Find where the given text appears and provide that cell's center as [x, y] coordinate. 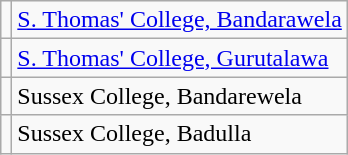
Sussex College, Bandarewela [180, 96]
S. Thomas' College, Gurutalawa [180, 58]
S. Thomas' College, Bandarawela [180, 20]
Sussex College, Badulla [180, 134]
